Search for the cell housing the specified text and yield its (x, y) center coordinate. 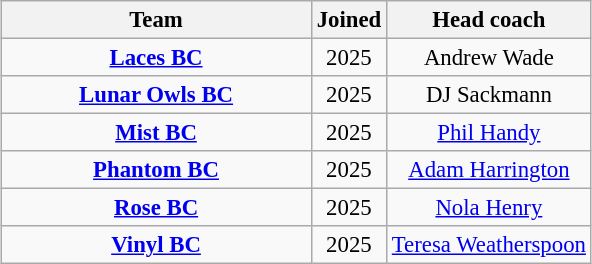
Laces BC (156, 58)
Teresa Weatherspoon (488, 245)
Lunar Owls BC (156, 95)
Phantom BC (156, 170)
Team (156, 20)
Joined (348, 20)
Mist BC (156, 133)
Adam Harrington (488, 170)
Head coach (488, 20)
Phil Handy (488, 133)
Nola Henry (488, 208)
Andrew Wade (488, 58)
Vinyl BC (156, 245)
Rose BC (156, 208)
DJ Sackmann (488, 95)
